Determine the (x, y) coordinate at the center of the cell enclosing the given text.  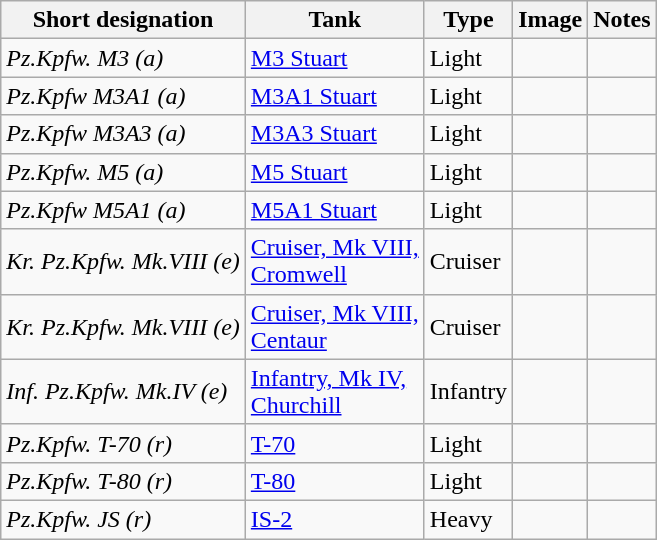
M3A3 Stuart (334, 134)
M5A1 Stuart (334, 210)
T-80 (334, 481)
T-70 (334, 443)
Cruiser, Mk VIII,Cromwell (334, 262)
Infantry (468, 392)
Pz.Kpfw M3A3 (a) (124, 134)
Image (550, 20)
Tank (334, 20)
Pz.Kpfw. T-70 (r) (124, 443)
Notes (622, 20)
Pz.Kpfw. JS (r) (124, 519)
Pz.Kpfw. T-80 (r) (124, 481)
M3A1 Stuart (334, 96)
Heavy (468, 519)
M3 Stuart (334, 58)
Infantry, Mk IV,Churchill (334, 392)
Short designation (124, 20)
Inf. Pz.Kpfw. Mk.IV (e) (124, 392)
Type (468, 20)
IS-2 (334, 519)
Pz.Kpfw. M3 (a) (124, 58)
Pz.Kpfw M3A1 (a) (124, 96)
Pz.Kpfw. M5 (a) (124, 172)
Pz.Kpfw M5A1 (a) (124, 210)
Cruiser, Mk VIII,Centaur (334, 326)
M5 Stuart (334, 172)
